Search for the cell housing the specified text and yield its (X, Y) center coordinate. 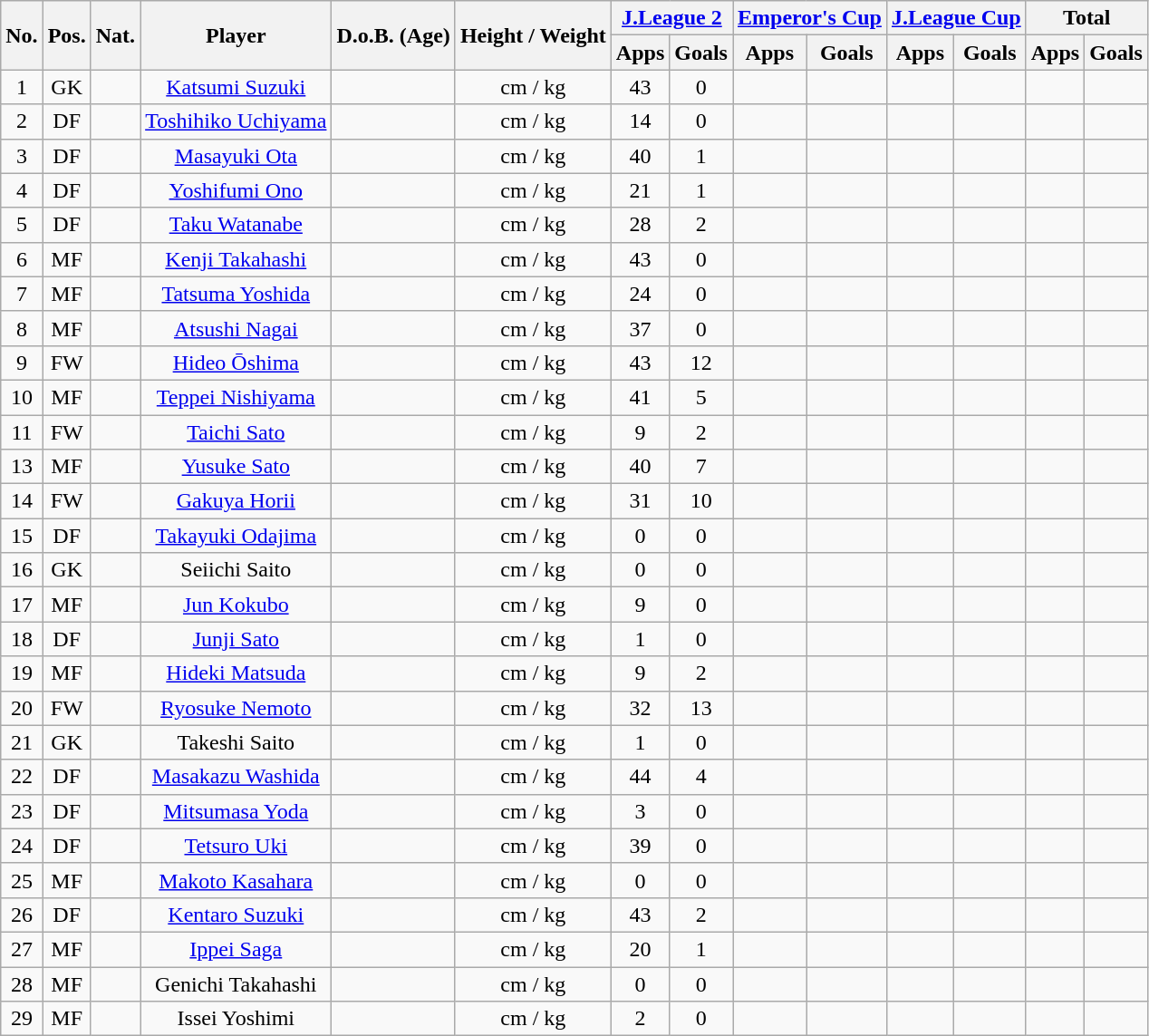
Junji Sato (236, 639)
27 (22, 949)
22 (22, 777)
Takeshi Saito (236, 742)
Total (1086, 18)
Katsumi Suzuki (236, 87)
J.League 2 (671, 18)
Yusuke Sato (236, 467)
19 (22, 673)
26 (22, 915)
J.League Cup (956, 18)
Masakazu Washida (236, 777)
Yoshifumi Ono (236, 190)
Makoto Kasahara (236, 880)
D.o.B. (Age) (393, 35)
Kentaro Suzuki (236, 915)
Taichi Sato (236, 432)
37 (640, 328)
29 (22, 1019)
41 (640, 397)
Hideki Matsuda (236, 673)
23 (22, 811)
Taku Watanabe (236, 225)
16 (22, 570)
Tatsuma Yoshida (236, 294)
Teppei Nishiyama (236, 397)
15 (22, 536)
Height / Weight (533, 35)
Mitsumasa Yoda (236, 811)
Nat. (115, 35)
44 (640, 777)
18 (22, 639)
Masayuki Ota (236, 156)
39 (640, 846)
Takayuki Odajima (236, 536)
Pos. (67, 35)
No. (22, 35)
Atsushi Nagai (236, 328)
Issei Yoshimi (236, 1019)
Emperor's Cup (809, 18)
Ryosuke Nemoto (236, 708)
Jun Kokubo (236, 605)
31 (640, 501)
Ippei Saga (236, 949)
17 (22, 605)
Gakuya Horii (236, 501)
Seiichi Saito (236, 570)
Genichi Takahashi (236, 983)
Player (236, 35)
12 (701, 363)
8 (22, 328)
Tetsuro Uki (236, 846)
Toshihiko Uchiyama (236, 121)
11 (22, 432)
25 (22, 880)
Kenji Takahashi (236, 259)
32 (640, 708)
6 (22, 259)
Hideo Ōshima (236, 363)
